Determine the (X, Y) coordinate at the center of the cell enclosing the given text.  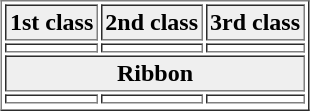
1st class (51, 22)
2nd class (152, 22)
Ribbon (154, 74)
3rd class (256, 22)
